Pinpoint the cell where the given text exists, returning its (x, y) midpoint coordinate. 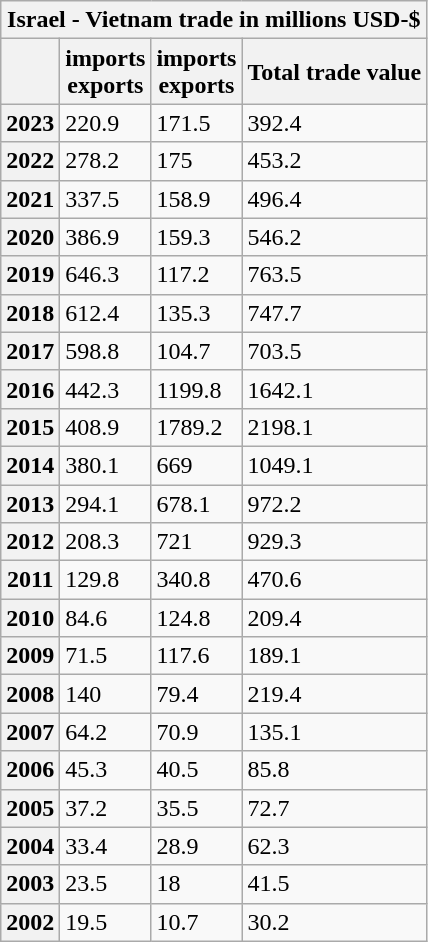
598.8 (106, 351)
2017 (30, 351)
19.5 (106, 922)
124.8 (196, 618)
337.5 (106, 199)
70.9 (196, 732)
408.9 (106, 427)
175 (196, 161)
45.3 (106, 770)
2013 (30, 503)
380.1 (106, 465)
72.7 (334, 808)
747.7 (334, 313)
117.2 (196, 275)
763.5 (334, 275)
208.3 (106, 542)
386.9 (106, 237)
37.2 (106, 808)
496.4 (334, 199)
2021 (30, 199)
171.5 (196, 123)
2004 (30, 846)
79.4 (196, 694)
1049.1 (334, 465)
2016 (30, 389)
2020 (30, 237)
64.2 (106, 732)
2019 (30, 275)
2014 (30, 465)
10.7 (196, 922)
Total trade value (334, 72)
33.4 (106, 846)
62.3 (334, 846)
442.3 (106, 389)
140 (106, 694)
28.9 (196, 846)
678.1 (196, 503)
104.7 (196, 351)
135.1 (334, 732)
2198.1 (334, 427)
972.2 (334, 503)
612.4 (106, 313)
117.6 (196, 656)
189.1 (334, 656)
30.2 (334, 922)
23.5 (106, 884)
278.2 (106, 161)
2002 (30, 922)
340.8 (196, 580)
703.5 (334, 351)
18 (196, 884)
159.3 (196, 237)
646.3 (106, 275)
2022 (30, 161)
470.6 (334, 580)
40.5 (196, 770)
1789.2 (196, 427)
71.5 (106, 656)
2005 (30, 808)
220.9 (106, 123)
Israel - Vietnam trade in millions USD-$ (214, 20)
2015 (30, 427)
392.4 (334, 123)
2010 (30, 618)
219.4 (334, 694)
2012 (30, 542)
85.8 (334, 770)
721 (196, 542)
669 (196, 465)
294.1 (106, 503)
453.2 (334, 161)
209.4 (334, 618)
135.3 (196, 313)
1199.8 (196, 389)
2003 (30, 884)
2007 (30, 732)
2023 (30, 123)
546.2 (334, 237)
2011 (30, 580)
129.8 (106, 580)
2009 (30, 656)
929.3 (334, 542)
2006 (30, 770)
35.5 (196, 808)
84.6 (106, 618)
2008 (30, 694)
1642.1 (334, 389)
2018 (30, 313)
41.5 (334, 884)
158.9 (196, 199)
